Pinpoint the cell where the given text exists, returning its (x, y) midpoint coordinate. 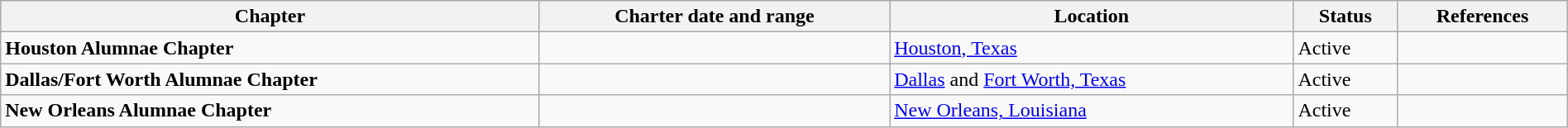
New Orleans, Louisiana (1092, 111)
Charter date and range (715, 17)
Status (1346, 17)
Dallas/Fort Worth Alumnae Chapter (270, 79)
References (1483, 17)
Location (1092, 17)
New Orleans Alumnae Chapter (270, 111)
Chapter (270, 17)
Dallas and Fort Worth, Texas (1092, 79)
Houston, Texas (1092, 48)
Houston Alumnae Chapter (270, 48)
